Pinpoint the cell where the given text exists, returning its [x, y] midpoint coordinate. 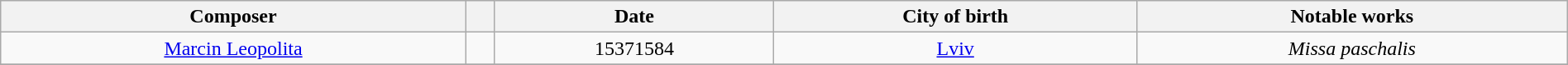
Missa paschalis [1351, 48]
Notable works [1351, 17]
Composer [233, 17]
Lviv [956, 48]
Marcin Leopolita [233, 48]
15371584 [634, 48]
Date [634, 17]
City of birth [956, 17]
